Provide the [x, y] coordinate of the cell's center where the given text is located.  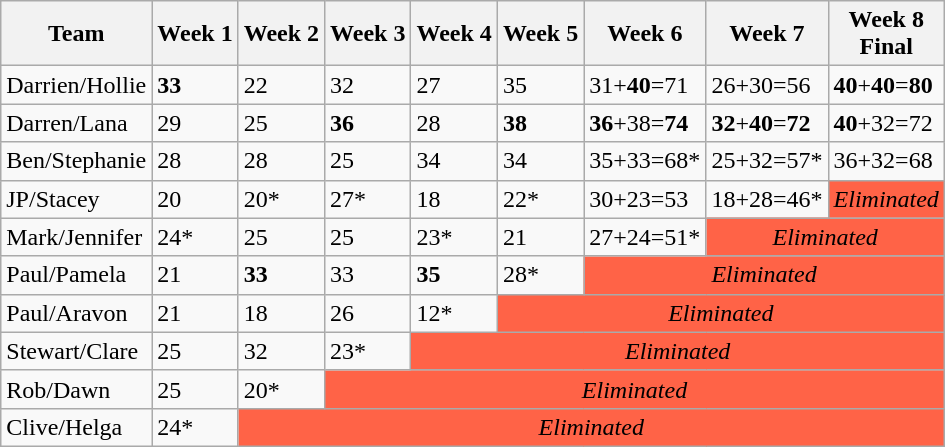
27* [368, 199]
Week 2 [281, 34]
Week 4 [454, 34]
36 [368, 123]
12* [454, 313]
40+32=72 [886, 123]
40+40=80 [886, 85]
Week 6 [645, 34]
29 [195, 123]
Week 8Final [886, 34]
36+38=74 [645, 123]
36+32=68 [886, 161]
26+30=56 [767, 85]
18+28=46* [767, 199]
Team [76, 34]
Week 3 [368, 34]
Week 1 [195, 34]
28* [540, 275]
JP/Stacey [76, 199]
30+23=53 [645, 199]
31+40=71 [645, 85]
32+40=72 [767, 123]
Clive/Helga [76, 427]
Paul/Pamela [76, 275]
27 [454, 85]
Darren/Lana [76, 123]
26 [368, 313]
Paul/Aravon [76, 313]
22* [540, 199]
Rob/Dawn [76, 389]
Week 7 [767, 34]
22 [281, 85]
27+24=51* [645, 237]
25+32=57* [767, 161]
Darrien/Hollie [76, 85]
Stewart/Clare [76, 351]
38 [540, 123]
20 [195, 199]
Mark/Jennifer [76, 237]
35+33=68* [645, 161]
Ben/Stephanie [76, 161]
Week 5 [540, 34]
